Identify which cell holds the provided text, then report its [X, Y] central coordinate. 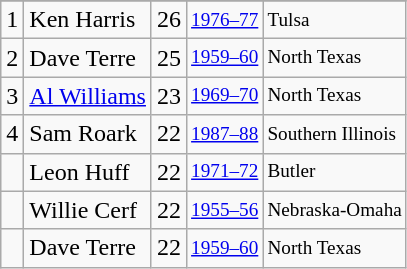
26 [168, 20]
Leon Huff [88, 172]
Al Williams [88, 96]
25 [168, 58]
1969–70 [225, 96]
23 [168, 96]
4 [12, 134]
1971–72 [225, 172]
1987–88 [225, 134]
Sam Roark [88, 134]
Nebraska-Omaha [334, 210]
Tulsa [334, 20]
Ken Harris [88, 20]
1 [12, 20]
3 [12, 96]
Willie Cerf [88, 210]
Southern Illinois [334, 134]
2 [12, 58]
1976–77 [225, 20]
Butler [334, 172]
1955–56 [225, 210]
